Output the (x, y) coordinate of the center of the cell containing the given text.  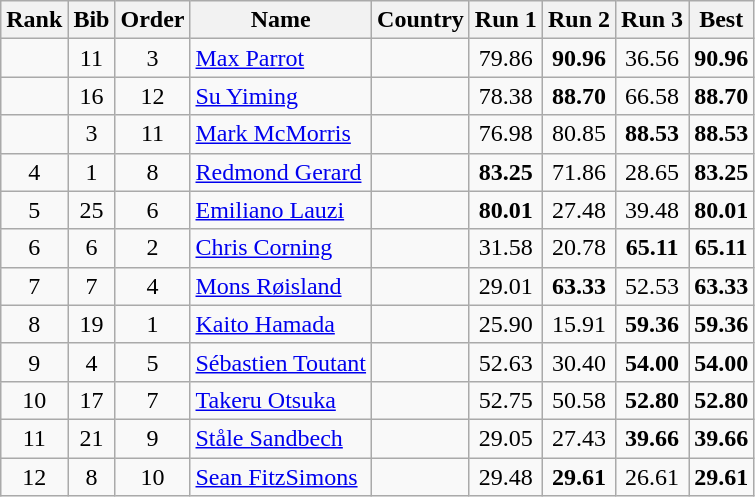
28.65 (652, 172)
Mark McMorris (281, 134)
Sébastien Toutant (281, 362)
Name (281, 20)
26.61 (652, 477)
27.48 (578, 210)
2 (152, 248)
39.48 (652, 210)
52.63 (506, 362)
Su Yiming (281, 96)
80.85 (578, 134)
52.53 (652, 286)
Ståle Sandbech (281, 438)
19 (92, 324)
50.58 (578, 400)
Order (152, 20)
Country (421, 20)
30.40 (578, 362)
Takeru Otsuka (281, 400)
16 (92, 96)
Redmond Gerard (281, 172)
Chris Corning (281, 248)
52.75 (506, 400)
Best (722, 20)
29.48 (506, 477)
29.01 (506, 286)
Run 3 (652, 20)
36.56 (652, 58)
Sean FitzSimons (281, 477)
25 (92, 210)
Run 1 (506, 20)
Rank (34, 20)
Emiliano Lauzi (281, 210)
31.58 (506, 248)
79.86 (506, 58)
71.86 (578, 172)
20.78 (578, 248)
Run 2 (578, 20)
17 (92, 400)
Bib (92, 20)
Kaito Hamada (281, 324)
Max Parrot (281, 58)
76.98 (506, 134)
25.90 (506, 324)
21 (92, 438)
15.91 (578, 324)
66.58 (652, 96)
Mons Røisland (281, 286)
29.05 (506, 438)
78.38 (506, 96)
27.43 (578, 438)
